Provide the (X, Y) coordinate of the cell's center where the given text is located.  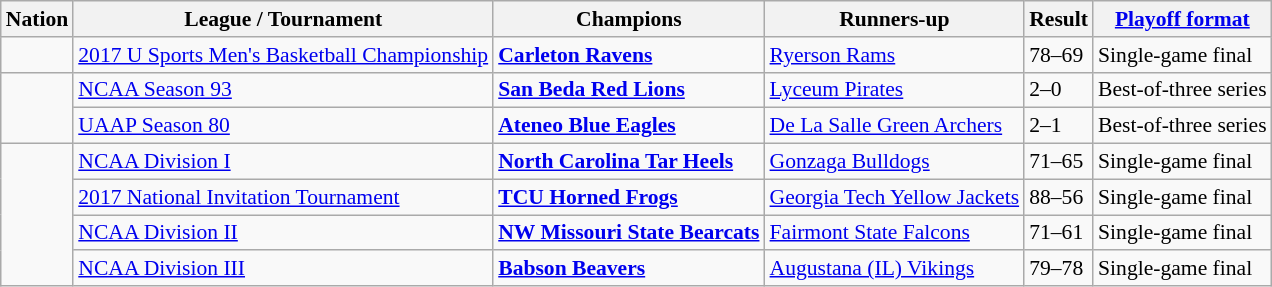
North Carolina Tar Heels (628, 162)
2017 National Invitation Tournament (283, 197)
2–1 (1058, 126)
TCU Horned Frogs (628, 197)
Lyceum Pirates (895, 90)
Playoff format (1182, 19)
Ateneo Blue Eagles (628, 126)
Babson Beavers (628, 269)
88–56 (1058, 197)
79–78 (1058, 269)
Georgia Tech Yellow Jackets (895, 197)
78–69 (1058, 55)
2017 U Sports Men's Basketball Championship (283, 55)
Gonzaga Bulldogs (895, 162)
Fairmont State Falcons (895, 233)
Champions (628, 19)
San Beda Red Lions (628, 90)
Result (1058, 19)
Ryerson Rams (895, 55)
71–61 (1058, 233)
NCAA Division III (283, 269)
NCAA Division I (283, 162)
NCAA Season 93 (283, 90)
Nation (37, 19)
NCAA Division II (283, 233)
NW Missouri State Bearcats (628, 233)
71–65 (1058, 162)
Runners-up (895, 19)
2–0 (1058, 90)
Carleton Ravens (628, 55)
League / Tournament (283, 19)
UAAP Season 80 (283, 126)
De La Salle Green Archers (895, 126)
Augustana (IL) Vikings (895, 269)
